Detect which cell encompasses the target text, then output its [x, y] center coordinate. 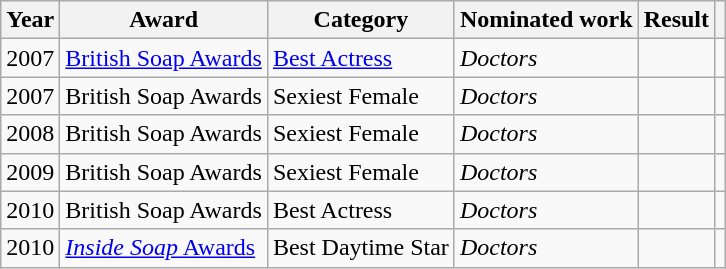
Category [360, 20]
2009 [30, 172]
Best Daytime Star [360, 248]
Year [30, 20]
Result [676, 20]
2008 [30, 134]
Nominated work [546, 20]
Inside Soap Awards [164, 248]
Award [164, 20]
